Find where the given text appears and provide that cell's center as [X, Y] coordinate. 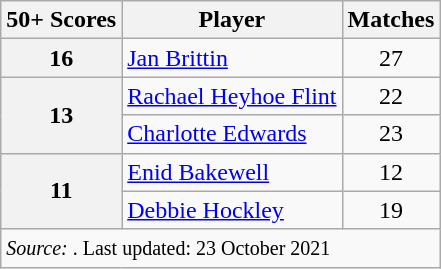
22 [391, 96]
Enid Bakewell [232, 172]
Jan Brittin [232, 58]
27 [391, 58]
23 [391, 134]
Debbie Hockley [232, 210]
16 [62, 58]
12 [391, 172]
Player [232, 20]
Rachael Heyhoe Flint [232, 96]
13 [62, 115]
19 [391, 210]
Charlotte Edwards [232, 134]
Source: . Last updated: 23 October 2021 [220, 248]
50+ Scores [62, 20]
Matches [391, 20]
11 [62, 191]
